Return the (X, Y) coordinate for the center point of the cell that contains the specified text.  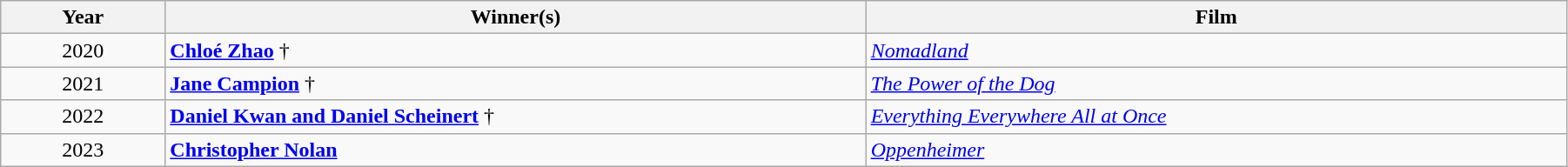
2020 (84, 50)
Everything Everywhere All at Once (1216, 117)
2022 (84, 117)
Nomadland (1216, 50)
2021 (84, 83)
Year (84, 17)
Daniel Kwan and Daniel Scheinert † (515, 117)
Film (1216, 17)
Winner(s) (515, 17)
Jane Campion † (515, 83)
The Power of the Dog (1216, 83)
2023 (84, 150)
Oppenheimer (1216, 150)
Chloé Zhao † (515, 50)
Christopher Nolan (515, 150)
